Search for the cell housing the specified text and yield its [X, Y] center coordinate. 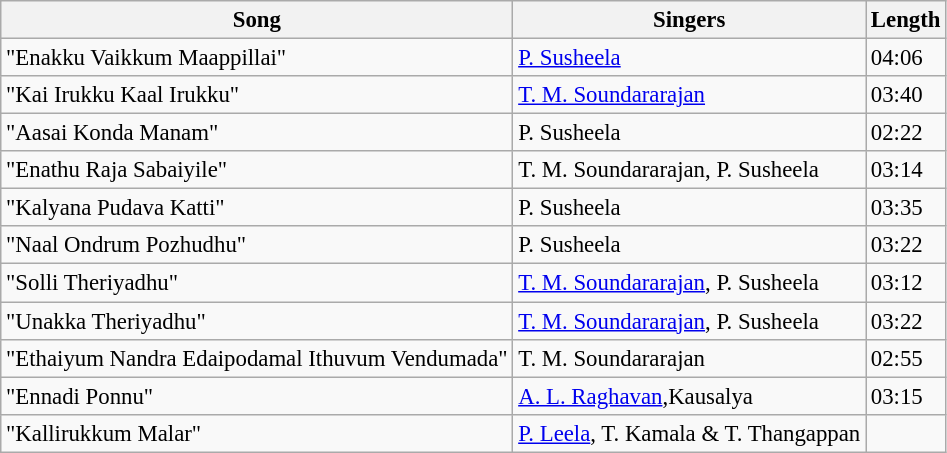
Song [257, 20]
03:12 [906, 283]
A. L. Raghavan,Kausalya [690, 396]
"Kai Irukku Kaal Irukku" [257, 95]
"Aasai Konda Manam" [257, 133]
"Kalyana Pudava Katti" [257, 208]
"Ennadi Ponnu" [257, 396]
P. Leela, T. Kamala & T. Thangappan [690, 433]
"Enakku Vaikkum Maappillai" [257, 58]
"Solli Theriyadhu" [257, 283]
03:14 [906, 170]
03:15 [906, 396]
Singers [690, 20]
02:55 [906, 358]
"Unakka Theriyadhu" [257, 321]
"Ethaiyum Nandra Edaipodamal Ithuvum Vendumada" [257, 358]
Length [906, 20]
03:35 [906, 208]
03:40 [906, 95]
"Enathu Raja Sabaiyile" [257, 170]
02:22 [906, 133]
04:06 [906, 58]
"Naal Ondrum Pozhudhu" [257, 245]
"Kallirukkum Malar" [257, 433]
